Capture the cell that displays the provided text and extract its (X, Y) central coordinate. 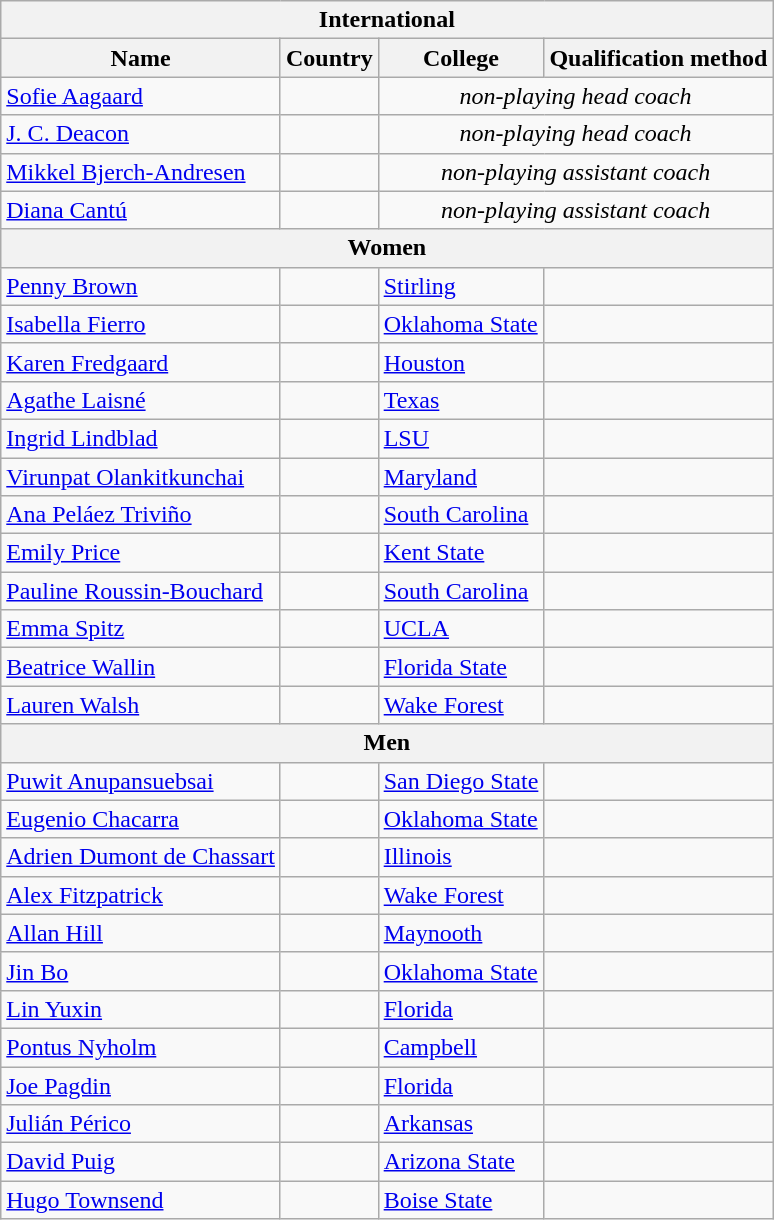
Boise State (461, 1200)
Sofie Aagaard (141, 96)
Campbell (461, 1047)
Eugenio Chacarra (141, 819)
Julián Périco (141, 1124)
College (461, 58)
Isabella Fierro (141, 324)
Maryland (461, 477)
Pauline Roussin-Bouchard (141, 591)
Ana Peláez Triviño (141, 515)
Florida State (461, 667)
Virunpat Olankitkunchai (141, 477)
Mikkel Bjerch-Andresen (141, 172)
Alex Fitzpatrick (141, 895)
Ingrid Lindblad (141, 438)
Arizona State (461, 1162)
International (387, 20)
Maynooth (461, 933)
Stirling (461, 286)
David Puig (141, 1162)
Diana Cantú (141, 210)
Adrien Dumont de Chassart (141, 857)
Jin Bo (141, 971)
J. C. Deacon (141, 134)
Penny Brown (141, 286)
Kent State (461, 553)
Emily Price (141, 553)
Emma Spitz (141, 629)
Name (141, 58)
San Diego State (461, 781)
Pontus Nyholm (141, 1047)
Illinois (461, 857)
Country (329, 58)
Texas (461, 400)
Men (387, 743)
Joe Pagdin (141, 1085)
LSU (461, 438)
Lin Yuxin (141, 1009)
Houston (461, 362)
UCLA (461, 629)
Karen Fredgaard (141, 362)
Allan Hill (141, 933)
Hugo Townsend (141, 1200)
Agathe Laisné (141, 400)
Women (387, 248)
Beatrice Wallin (141, 667)
Lauren Walsh (141, 705)
Qualification method (658, 58)
Puwit Anupansuebsai (141, 781)
Arkansas (461, 1124)
